Detect which cell encompasses the target text, then output its (X, Y) center coordinate. 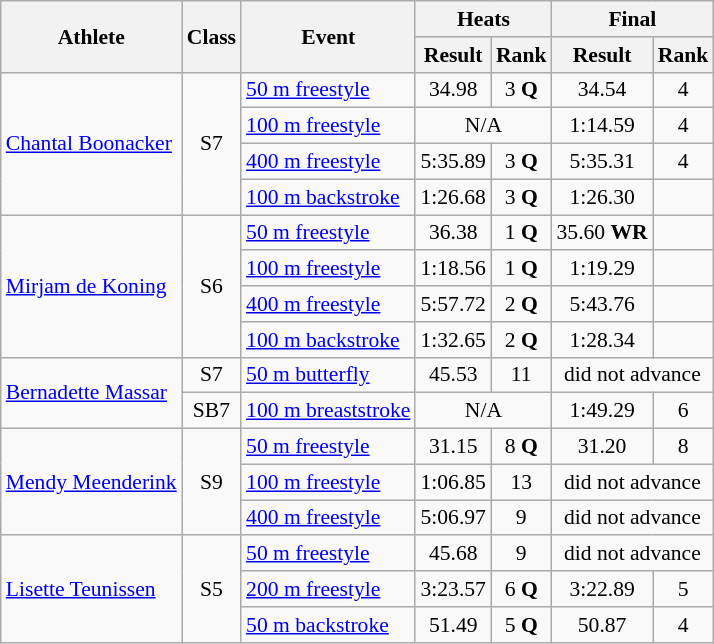
31.15 (452, 447)
Class (212, 36)
31.20 (602, 447)
45.53 (452, 375)
3:22.89 (602, 589)
Mirjam de Koning (92, 286)
1:26.30 (602, 197)
6 Q (522, 589)
Event (328, 36)
50 m butterfly (328, 375)
1:49.29 (602, 411)
3:23.57 (452, 589)
S9 (212, 482)
Chantal Boonacker (92, 143)
1:28.34 (602, 340)
1:14.59 (602, 126)
5:57.72 (452, 304)
Athlete (92, 36)
5:43.76 (602, 304)
200 m freestyle (328, 589)
13 (522, 482)
11 (522, 375)
Heats (483, 19)
5 Q (522, 625)
Final (632, 19)
1:32.65 (452, 340)
6 (684, 411)
35.60 WR (602, 233)
Bernadette Massar (92, 392)
36.38 (452, 233)
5:35.31 (602, 162)
34.98 (452, 90)
SB7 (212, 411)
Mendy Meenderink (92, 482)
51.49 (452, 625)
1:06.85 (452, 482)
50.87 (602, 625)
100 m breaststroke (328, 411)
1:19.29 (602, 269)
34.54 (602, 90)
1:26.68 (452, 197)
45.68 (452, 554)
S6 (212, 286)
8 Q (522, 447)
5:35.89 (452, 162)
Lisette Teunissen (92, 590)
8 (684, 447)
50 m backstroke (328, 625)
S5 (212, 590)
5:06.97 (452, 518)
5 (684, 589)
1:18.56 (452, 269)
